Determine the [x, y] coordinate at the center of the cell enclosing the given text.  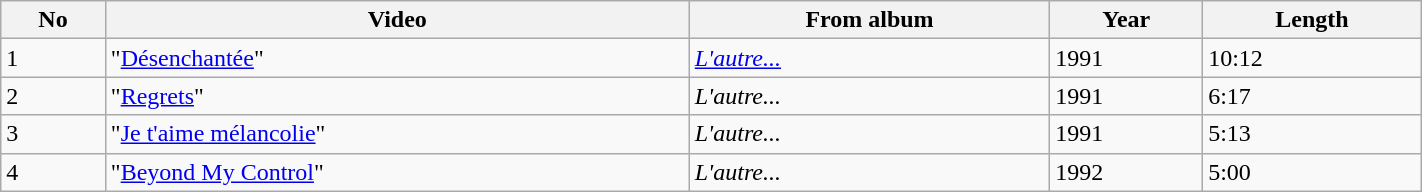
5:13 [1312, 134]
Length [1312, 20]
2 [54, 96]
10:12 [1312, 58]
4 [54, 172]
1 [54, 58]
1992 [1126, 172]
"Regrets" [397, 96]
5:00 [1312, 172]
"Je t'aime mélancolie" [397, 134]
Video [397, 20]
From album [870, 20]
"Désenchantée" [397, 58]
"Beyond My Control" [397, 172]
No [54, 20]
3 [54, 134]
6:17 [1312, 96]
Year [1126, 20]
